Scan for the cell matching the given text and deliver its [x, y] coordinate at center. 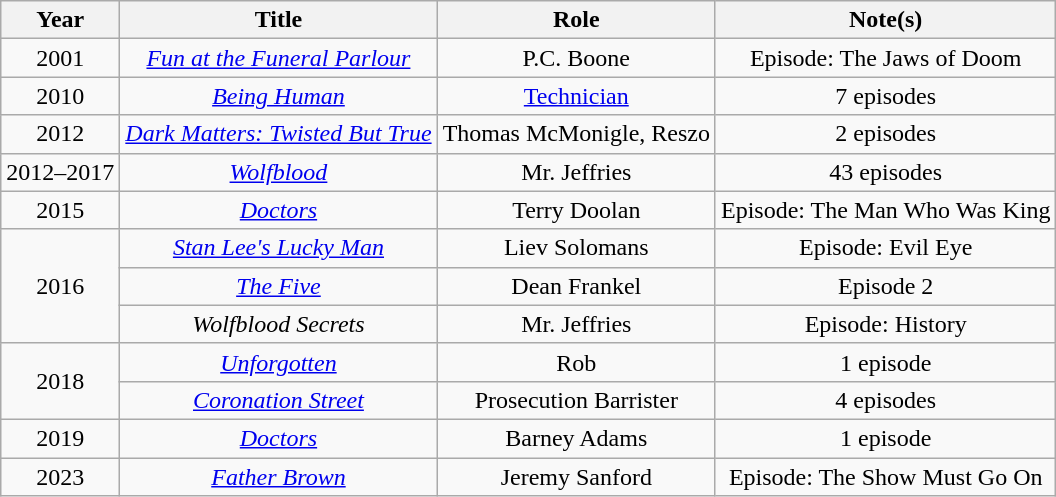
2019 [60, 438]
Technician [576, 96]
43 episodes [885, 172]
Episode: History [885, 324]
2 episodes [885, 134]
Episode: Evil Eye [885, 248]
Barney Adams [576, 438]
Terry Doolan [576, 210]
Note(s) [885, 20]
Wolfblood Secrets [278, 324]
Year [60, 20]
Coronation Street [278, 400]
2016 [60, 286]
2001 [60, 58]
P.C. Boone [576, 58]
4 episodes [885, 400]
Dark Matters: Twisted But True [278, 134]
Title [278, 20]
7 episodes [885, 96]
Jeremy Sanford [576, 477]
Fun at the Funeral Parlour [278, 58]
2015 [60, 210]
Father Brown [278, 477]
Episode: The Show Must Go On [885, 477]
Role [576, 20]
Episode: The Man Who Was King [885, 210]
2012–2017 [60, 172]
Episode: The Jaws of Doom [885, 58]
2010 [60, 96]
Wolfblood [278, 172]
The Five [278, 286]
2018 [60, 381]
Prosecution Barrister [576, 400]
2012 [60, 134]
Unforgotten [278, 362]
Stan Lee's Lucky Man [278, 248]
Dean Frankel [576, 286]
Episode 2 [885, 286]
Rob [576, 362]
2023 [60, 477]
Liev Solomans [576, 248]
Thomas McMonigle, Reszo [576, 134]
Being Human [278, 96]
